For the text-containing cell, return its midpoint in (x, y) coordinate format. 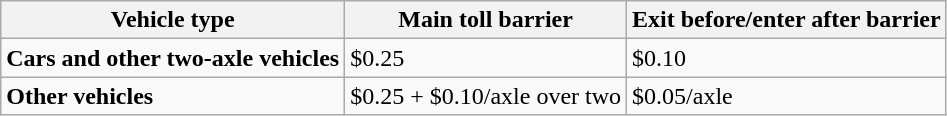
Other vehicles (173, 96)
$0.05/axle (787, 96)
$0.25 (486, 58)
Vehicle type (173, 20)
$0.25 + $0.10/axle over two (486, 96)
Exit before/enter after barrier (787, 20)
Main toll barrier (486, 20)
$0.10 (787, 58)
Cars and other two-axle vehicles (173, 58)
